Determine the [X, Y] coordinate at the center of the cell enclosing the given text.  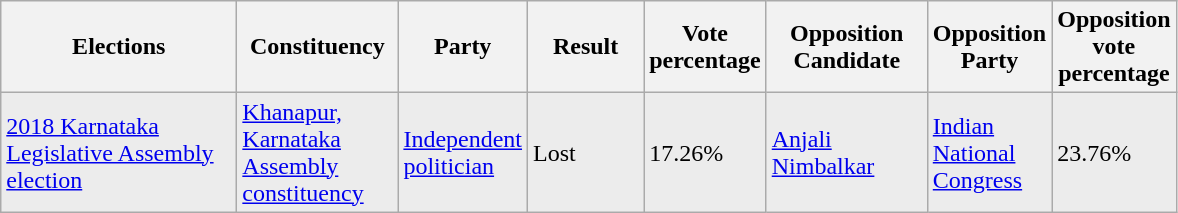
Anjali Nimbalkar [846, 152]
2018 Karnataka Legislative Assembly election [119, 152]
Opposition Party [989, 47]
Khanapur, Karnataka Assembly constituency [318, 152]
Constituency [318, 47]
Independent politician [463, 152]
23.76% [1114, 152]
Lost [586, 152]
Vote percentage [706, 47]
Party [463, 47]
Elections [119, 47]
Indian National Congress [989, 152]
Opposition vote percentage [1114, 47]
Opposition Candidate [846, 47]
17.26% [706, 152]
Result [586, 47]
